Search for the cell housing the specified text and yield its (x, y) center coordinate. 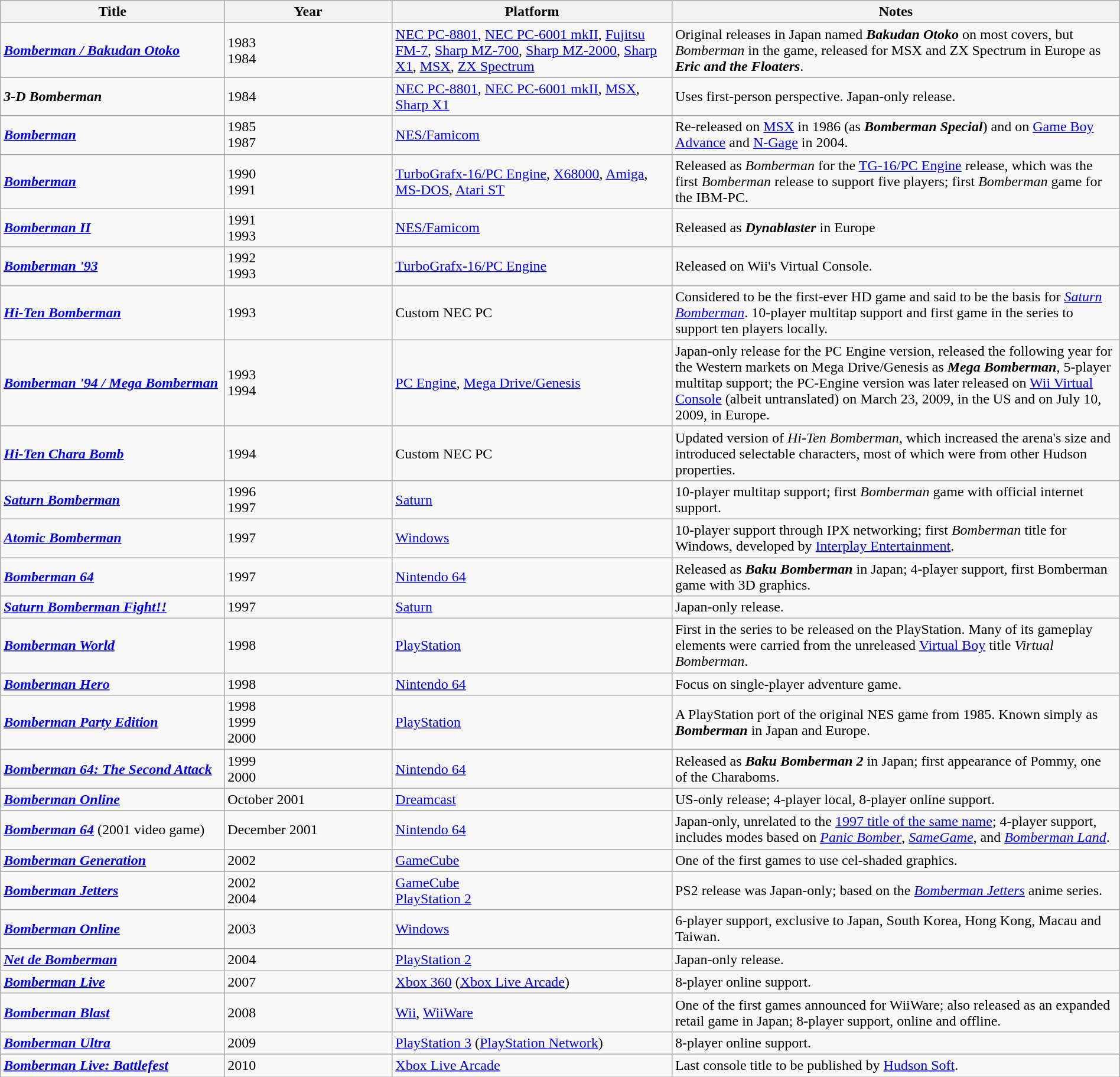
GameCubePlayStation 2 (532, 891)
Japan-only, unrelated to the 1997 title of the same name; 4-player support, includes modes based on Panic Bomber, SameGame, and Bomberman Land. (896, 829)
Bomberman '94 / Mega Bomberman (112, 383)
1990 1991 (308, 181)
Uses first-person perspective. Japan-only release. (896, 97)
1983 1984 (308, 50)
Xbox Live Arcade (532, 1065)
10-player multitap support; first Bomberman game with official internet support. (896, 500)
US-only release; 4-player local, 8-player online support. (896, 799)
Bomberman Live: Battlefest (112, 1065)
Saturn Bomberman Fight!! (112, 607)
Atomic Bomberman (112, 538)
One of the first games announced for WiiWare; also released as an expanded retail game in Japan; 8-player support, online and offline. (896, 1013)
1999 2000 (308, 769)
Xbox 360 (Xbox Live Arcade) (532, 982)
Bomberman Hero (112, 684)
Title (112, 12)
Hi-Ten Chara Bomb (112, 453)
PC Engine, Mega Drive/Genesis (532, 383)
Bomberman 64 (112, 577)
Bomberman World (112, 646)
Saturn Bomberman (112, 500)
October 2001 (308, 799)
A PlayStation port of the original NES game from 1985. Known simply as Bomberman in Japan and Europe. (896, 723)
Bomberman Live (112, 982)
Net de Bomberman (112, 959)
Platform (532, 12)
PlayStation 2 (532, 959)
Hi-Ten Bomberman (112, 313)
TurboGrafx-16/PC Engine, X68000, Amiga, MS-DOS, Atari ST (532, 181)
Last console title to be published by Hudson Soft. (896, 1065)
One of the first games to use cel-shaded graphics. (896, 860)
Bomberman Jetters (112, 891)
Year (308, 12)
2009 (308, 1043)
NEC PC-8801, NEC PC-6001 mkII, MSX, Sharp X1 (532, 97)
TurboGrafx-16/PC Engine (532, 266)
2004 (308, 959)
3-D Bomberman (112, 97)
Bomberman '93 (112, 266)
2002 (308, 860)
2003 (308, 929)
Released on Wii's Virtual Console. (896, 266)
10-player support through IPX networking; first Bomberman title for Windows, developed by Interplay Entertainment. (896, 538)
Bomberman II (112, 228)
1992 1993 (308, 266)
1993 1994 (308, 383)
December 2001 (308, 829)
1993 (308, 313)
GameCube (532, 860)
1998 1999 2000 (308, 723)
Bomberman Ultra (112, 1043)
2010 (308, 1065)
Released as Baku Bomberman in Japan; 4-player support, first Bomberman game with 3D graphics. (896, 577)
Wii, WiiWare (532, 1013)
6-player support, exclusive to Japan, South Korea, Hong Kong, Macau and Taiwan. (896, 929)
2002 2004 (308, 891)
Re-released on MSX in 1986 (as Bomberman Special) and on Game Boy Advance and N-Gage in 2004. (896, 135)
Released as Baku Bomberman 2 in Japan; first appearance of Pommy, one of the Charaboms. (896, 769)
Focus on single-player adventure game. (896, 684)
1984 (308, 97)
Dreamcast (532, 799)
Released as Dynablaster in Europe (896, 228)
Bomberman / Bakudan Otoko (112, 50)
Bomberman Generation (112, 860)
PlayStation 3 (PlayStation Network) (532, 1043)
1994 (308, 453)
PS2 release was Japan-only; based on the Bomberman Jetters anime series. (896, 891)
NEC PC-8801, NEC PC-6001 mkII, Fujitsu FM-7, Sharp MZ-700, Sharp MZ-2000, Sharp X1, MSX, ZX Spectrum (532, 50)
Notes (896, 12)
2008 (308, 1013)
1991 1993 (308, 228)
Bomberman Blast (112, 1013)
Bomberman 64: The Second Attack (112, 769)
Bomberman Party Edition (112, 723)
1985 1987 (308, 135)
1996 1997 (308, 500)
Bomberman 64 (2001 video game) (112, 829)
2007 (308, 982)
